Output the [X, Y] coordinate of the center of the cell containing the given text.  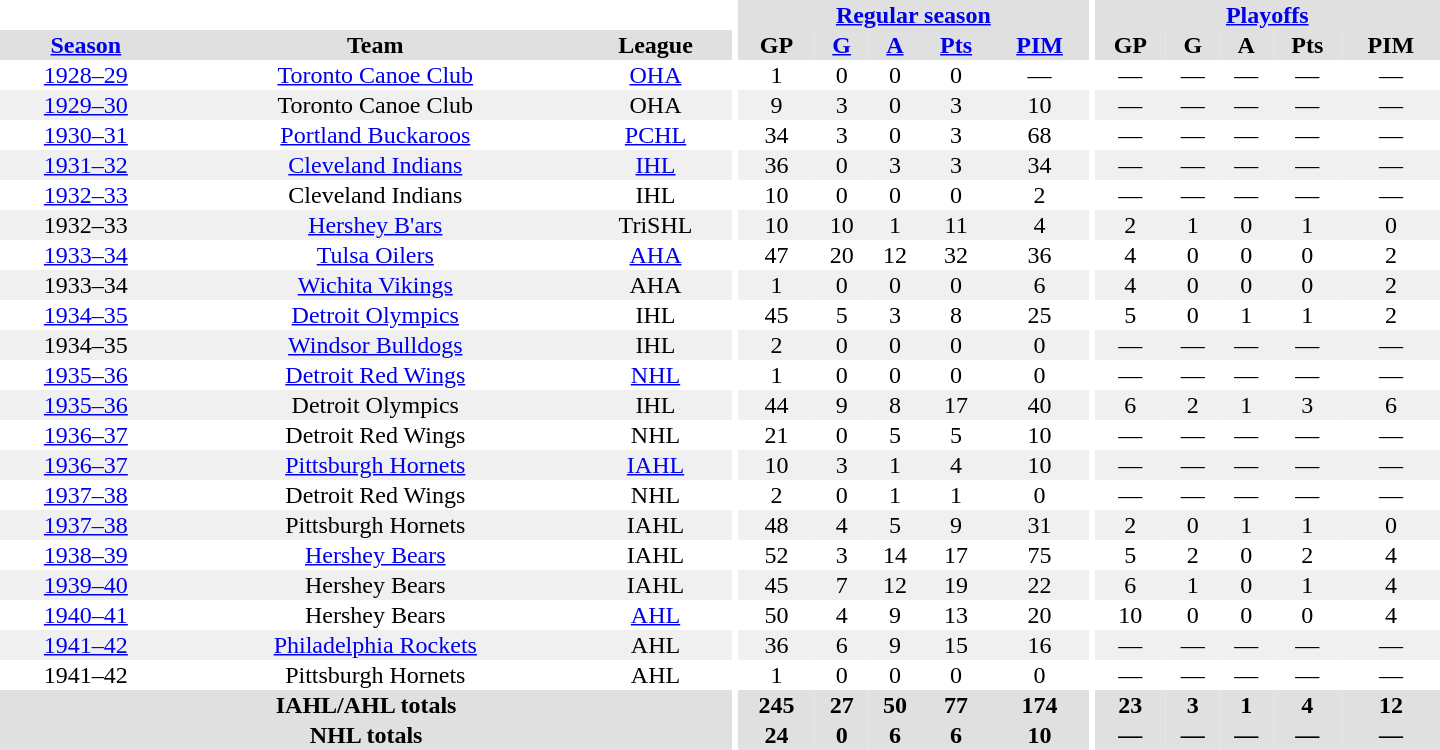
Hershey B'ars [376, 225]
11 [956, 225]
32 [956, 255]
7 [842, 585]
1929–30 [86, 105]
75 [1040, 555]
52 [776, 555]
19 [956, 585]
1939–40 [86, 585]
Windsor Bulldogs [376, 345]
174 [1040, 705]
245 [776, 705]
Regular season [914, 15]
Philadelphia Rockets [376, 645]
TriSHL [656, 225]
14 [894, 555]
1930–31 [86, 135]
21 [776, 435]
31 [1040, 525]
23 [1131, 705]
League [656, 45]
13 [956, 615]
1940–41 [86, 615]
1931–32 [86, 165]
Portland Buckaroos [376, 135]
77 [956, 705]
1938–39 [86, 555]
1928–29 [86, 75]
47 [776, 255]
22 [1040, 585]
Tulsa Oilers [376, 255]
IAHL/AHL totals [366, 705]
Wichita Vikings [376, 285]
PCHL [656, 135]
27 [842, 705]
NHL totals [366, 735]
Team [376, 45]
48 [776, 525]
25 [1040, 315]
15 [956, 645]
68 [1040, 135]
Season [86, 45]
44 [776, 405]
24 [776, 735]
16 [1040, 645]
40 [1040, 405]
Playoffs [1268, 15]
